Determine the [X, Y] coordinate at the center of the cell enclosing the given text.  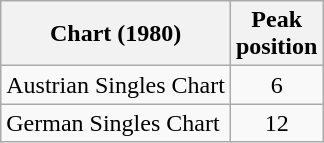
12 [276, 123]
Austrian Singles Chart [116, 85]
Peakposition [276, 34]
6 [276, 85]
Chart (1980) [116, 34]
German Singles Chart [116, 123]
